From the cell containing the given text, extract its center point as (x, y) coordinate. 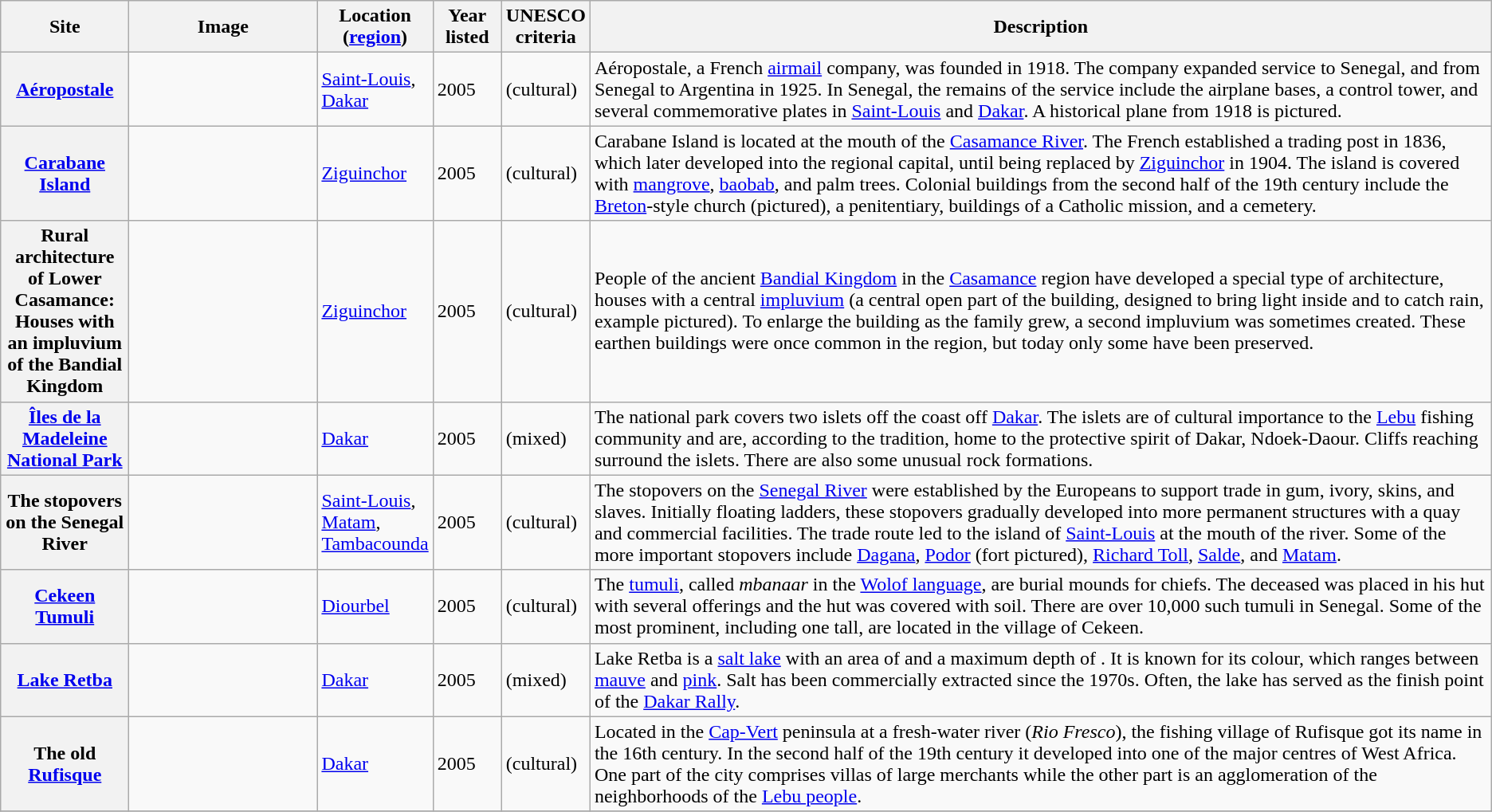
Aéropostale (65, 89)
Rural architecture of Lower Casamance: Houses with an impluvium of the Bandial Kingdom (65, 311)
Saint-Louis, Matam, Tambacounda (375, 523)
Location (region) (375, 27)
Îles de la Madeleine National Park (65, 438)
Carabane Island (65, 174)
Site (65, 27)
Saint-Louis, Dakar (375, 89)
Image (223, 27)
Year listed (467, 27)
UNESCO criteria (545, 27)
Diourbel (375, 606)
Lake Retba (65, 680)
The old Rufisque (65, 763)
Cekeen Tumuli (65, 606)
The stopovers on the Senegal River (65, 523)
Description (1041, 27)
